Scan for the cell matching the given text and deliver its (x, y) coordinate at center. 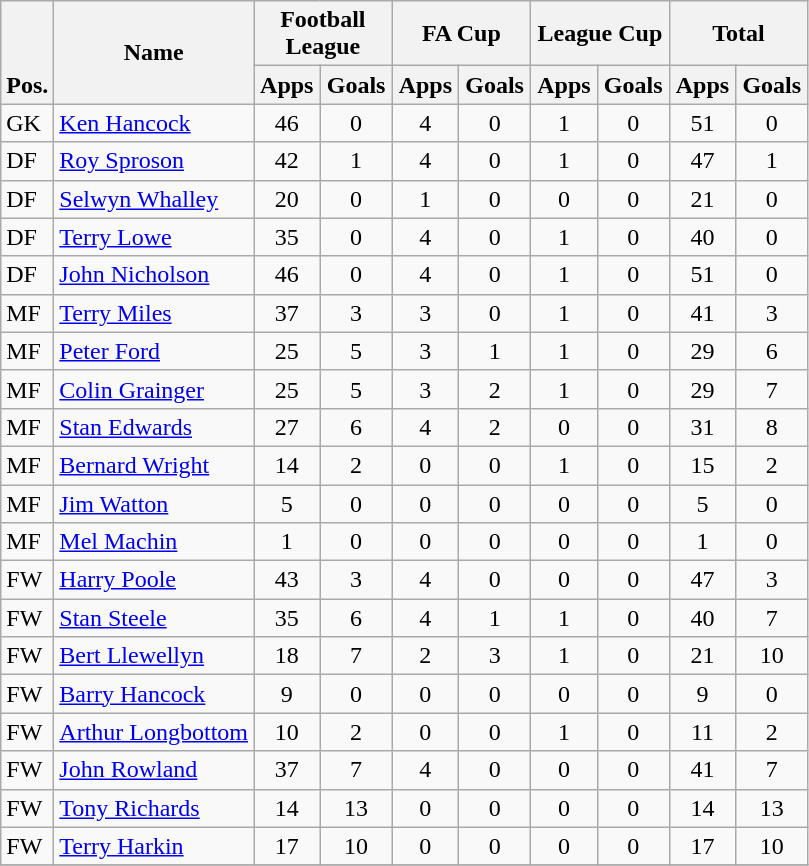
Ken Hancock (154, 123)
Jim Watton (154, 503)
8 (772, 427)
Bernard Wright (154, 465)
Peter Ford (154, 351)
Pos. (28, 52)
Stan Edwards (154, 427)
League Cup (600, 34)
Terry Lowe (154, 237)
Terry Harkin (154, 846)
15 (702, 465)
Selwyn Whalley (154, 199)
Mel Machin (154, 542)
31 (702, 427)
20 (288, 199)
Stan Steele (154, 618)
Barry Hancock (154, 694)
Tony Richards (154, 808)
Arthur Longbottom (154, 732)
GK (28, 123)
Harry Poole (154, 580)
FA Cup (462, 34)
John Nicholson (154, 275)
Bert Llewellyn (154, 656)
Colin Grainger (154, 389)
27 (288, 427)
Football League (324, 34)
Total (738, 34)
John Rowland (154, 770)
Terry Miles (154, 313)
42 (288, 161)
43 (288, 580)
Roy Sproson (154, 161)
18 (288, 656)
Name (154, 52)
11 (702, 732)
